Provide the [x, y] coordinate of the cell's center where the given text is located.  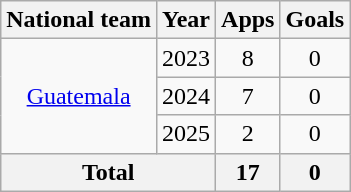
Guatemala [79, 96]
7 [248, 96]
Goals [315, 20]
Total [108, 172]
Year [186, 20]
2024 [186, 96]
8 [248, 58]
17 [248, 172]
2 [248, 134]
2025 [186, 134]
Apps [248, 20]
2023 [186, 58]
National team [79, 20]
